Locate the cell with the specified text and output its [x, y] center coordinate. 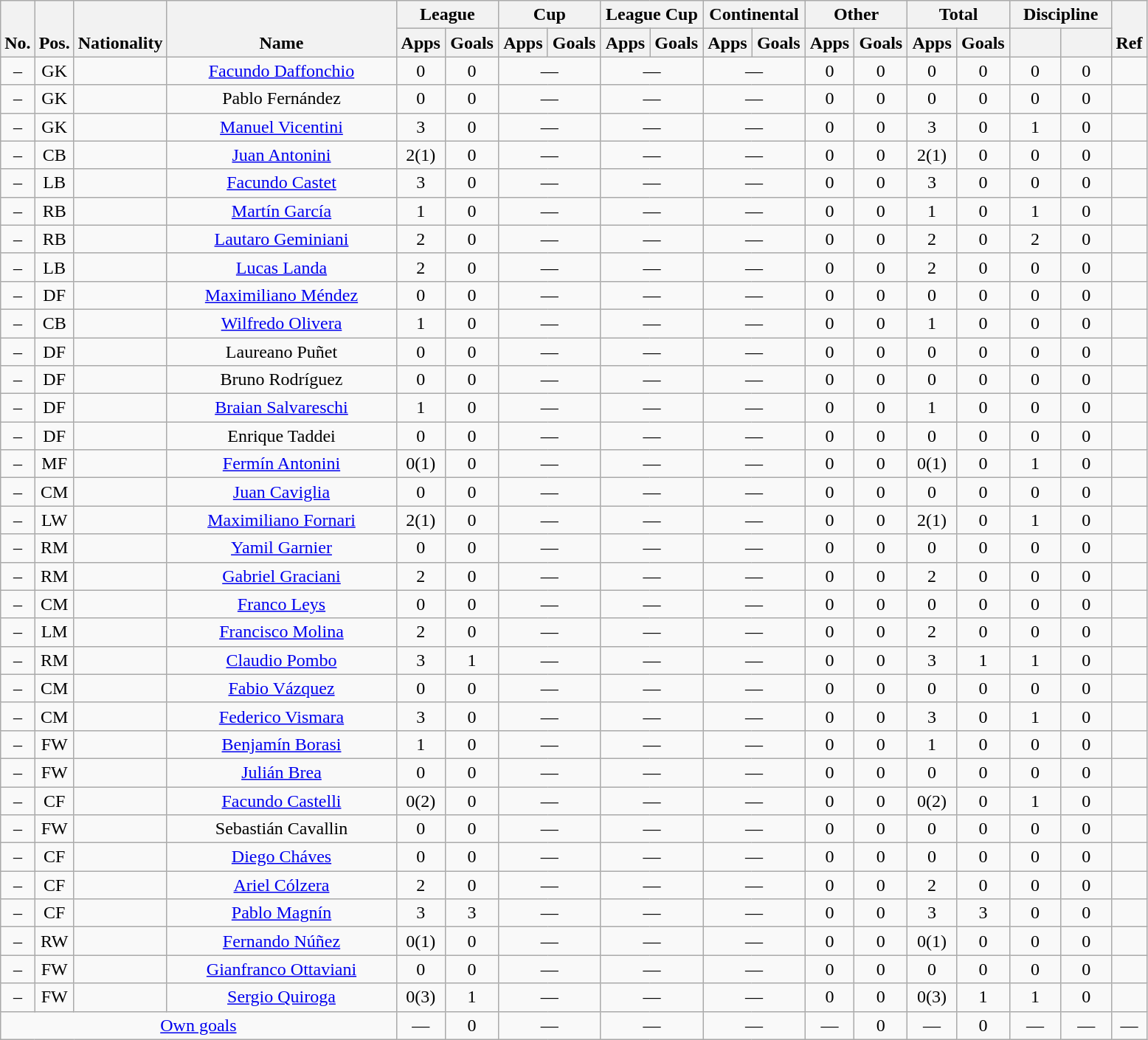
Gianfranco Ottaviani [282, 969]
Claudio Pombo [282, 660]
League Cup [652, 15]
Manuel Vicentini [282, 127]
Fabio Vázquez [282, 688]
Yamil Garnier [282, 548]
Braian Salvareschi [282, 408]
Facundo Castelli [282, 800]
No. [18, 29]
Enrique Taddei [282, 436]
Pos. [55, 29]
Franco Leys [282, 604]
Sergio Quiroga [282, 997]
Maximiliano Méndez [282, 295]
Bruno Rodríguez [282, 380]
Pablo Magnín [282, 913]
Nationality [120, 29]
Ref [1129, 29]
Facundo Castet [282, 183]
Fermín Antonini [282, 464]
Total [959, 15]
Laureano Puñet [282, 352]
Wilfredo Olivera [282, 323]
LM [55, 632]
RW [55, 941]
Lautaro Geminiani [282, 239]
Facundo Daffonchio [282, 71]
Own goals [198, 1025]
Sebastián Cavallin [282, 829]
Pablo Fernández [282, 99]
Continental [754, 15]
Juan Caviglia [282, 492]
Other [856, 15]
Discipline [1061, 15]
Ariel Cólzera [282, 885]
Martín García [282, 211]
Name [282, 29]
League [447, 15]
Federico Vismara [282, 716]
Maximiliano Fornari [282, 520]
Julián Brea [282, 772]
MF [55, 464]
Juan Antonini [282, 155]
Gabriel Graciani [282, 576]
Francisco Molina [282, 632]
Lucas Landa [282, 267]
LW [55, 520]
Cup [550, 15]
Fernando Núñez [282, 941]
Diego Cháves [282, 857]
Benjamín Borasi [282, 744]
